Extract the (X, Y) coordinate from the center of the cell holding the provided text.  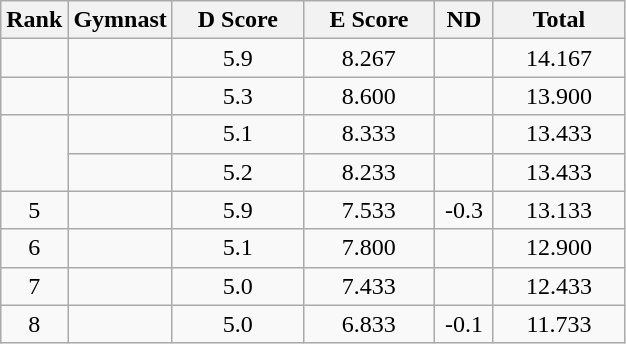
12.900 (558, 248)
D Score (238, 20)
12.433 (558, 286)
7.800 (368, 248)
Total (558, 20)
14.167 (558, 58)
6 (34, 248)
13.900 (558, 96)
-0.1 (464, 324)
-0.3 (464, 210)
5 (34, 210)
5.2 (238, 172)
Gymnast (120, 20)
8.267 (368, 58)
5.3 (238, 96)
E Score (368, 20)
6.833 (368, 324)
8.600 (368, 96)
8 (34, 324)
ND (464, 20)
Rank (34, 20)
7.433 (368, 286)
8.233 (368, 172)
11.733 (558, 324)
7.533 (368, 210)
13.133 (558, 210)
8.333 (368, 134)
7 (34, 286)
